Find where the given text appears and provide that cell's center as [X, Y] coordinate. 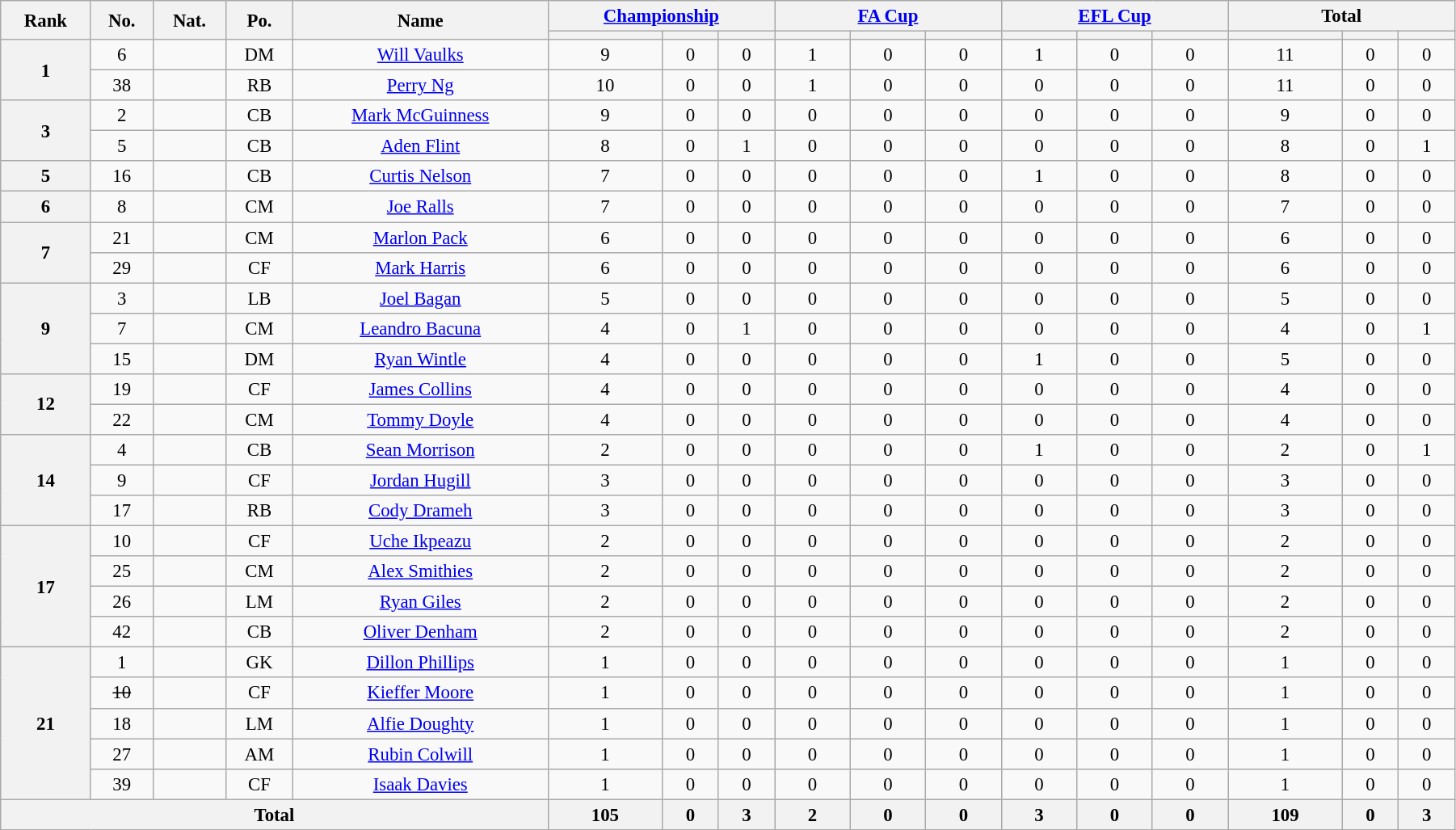
18 [121, 723]
Name [420, 20]
39 [121, 784]
Alfie Doughty [420, 723]
Rubin Colwill [420, 754]
AM [260, 754]
Perry Ng [420, 86]
Uche Ikpeazu [420, 541]
Curtis Nelson [420, 177]
Joel Bagan [420, 298]
GK [260, 663]
Will Vaulks [420, 55]
38 [121, 86]
James Collins [420, 390]
Ryan Giles [420, 602]
Alex Smithies [420, 571]
Marlon Pack [420, 238]
No. [121, 20]
26 [121, 602]
Isaak Davies [420, 784]
16 [121, 177]
FA Cup [889, 16]
Tommy Doyle [420, 419]
Jordan Hugill [420, 480]
42 [121, 632]
Dillon Phillips [420, 663]
Mark McGuinness [420, 116]
22 [121, 419]
12 [45, 404]
Po. [260, 20]
Oliver Denham [420, 632]
14 [45, 480]
105 [604, 815]
Ryan Wintle [420, 359]
Leandro Bacuna [420, 328]
29 [121, 268]
EFL Cup [1115, 16]
Championship [661, 16]
Cody Drameh [420, 511]
Kieffer Moore [420, 693]
Joe Ralls [420, 207]
19 [121, 390]
109 [1285, 815]
27 [121, 754]
15 [121, 359]
Sean Morrison [420, 450]
Aden Flint [420, 146]
Nat. [189, 20]
Rank [45, 20]
25 [121, 571]
LB [260, 298]
Mark Harris [420, 268]
